Determine the (X, Y) coordinate at the center of the cell enclosing the given text.  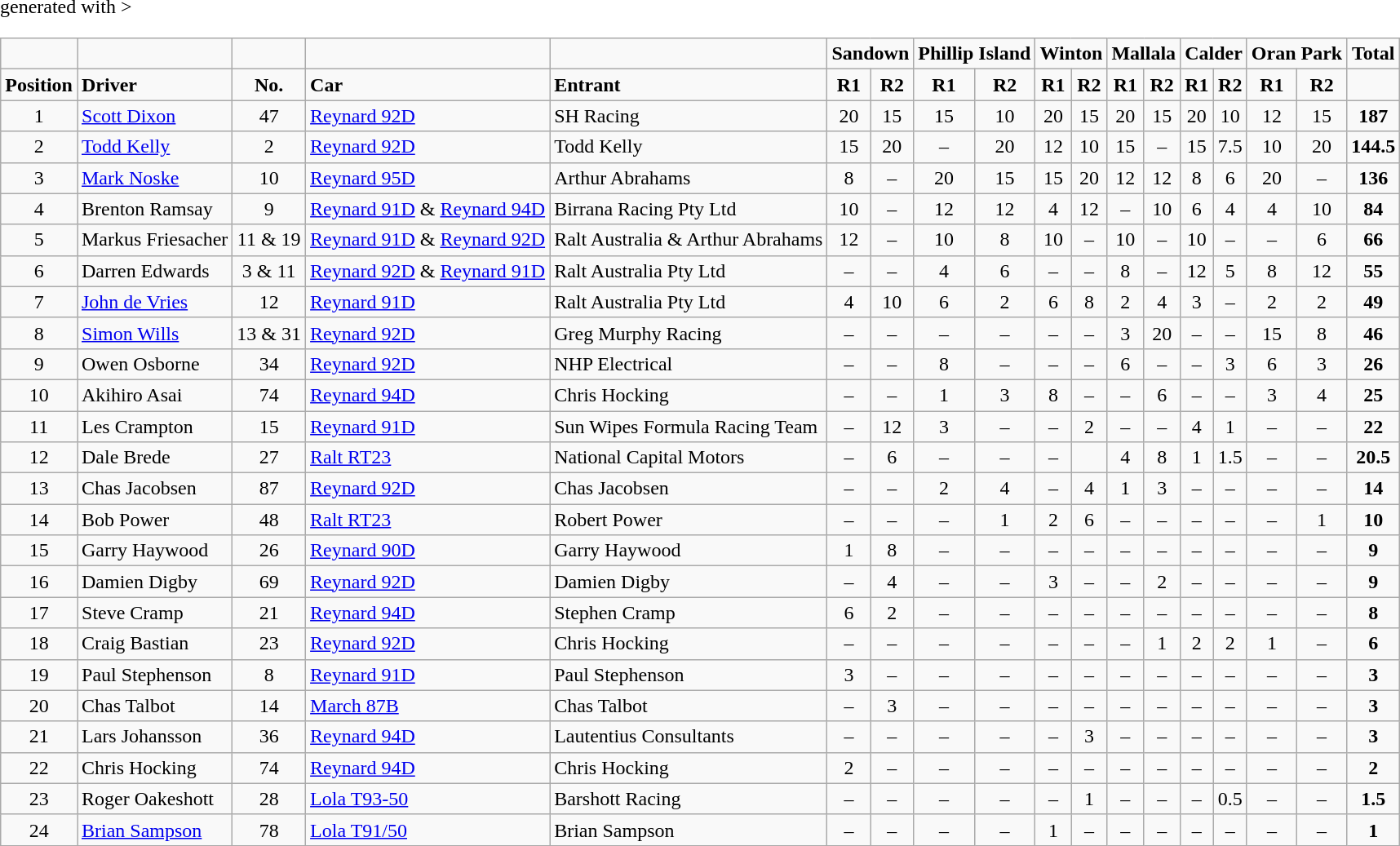
18 (39, 644)
March 87B (428, 706)
7.5 (1230, 147)
13 (39, 489)
Winton (1071, 54)
Total (1374, 54)
136 (1374, 178)
47 (269, 116)
Driver (154, 85)
46 (1374, 333)
Phillip Island (974, 54)
No. (269, 85)
13 & 31 (269, 333)
Steve Cramp (154, 613)
Position (39, 85)
Sun Wipes Formula Racing Team (689, 427)
SH Racing (689, 116)
34 (269, 364)
187 (1374, 116)
144.5 (1374, 147)
0.5 (1230, 799)
Barshott Racing (689, 799)
69 (269, 582)
Car (428, 85)
Entrant (689, 85)
Reynard 95D (428, 178)
Lars Johansson (154, 737)
Birrana Racing Pty Ltd (689, 209)
Markus Friesacher (154, 240)
Calder (1214, 54)
Reynard 92D & Reynard 91D (428, 271)
16 (39, 582)
Ralt Australia & Arthur Abrahams (689, 240)
28 (269, 799)
66 (1374, 240)
Simon Wills (154, 333)
John de Vries (154, 302)
87 (269, 489)
25 (1374, 395)
17 (39, 613)
Reynard 91D & Reynard 94D (428, 209)
7 (39, 302)
20.5 (1374, 458)
Brenton Ramsay (154, 209)
Reynard 91D & Reynard 92D (428, 240)
Lola T91/50 (428, 830)
78 (269, 830)
84 (1374, 209)
Bob Power (154, 520)
Scott Dixon (154, 116)
3 & 11 (269, 271)
Craig Bastian (154, 644)
Arthur Abrahams (689, 178)
49 (1374, 302)
Oran Park (1296, 54)
19 (39, 675)
11 (39, 427)
Les Crampton (154, 427)
36 (269, 737)
48 (269, 520)
Greg Murphy Racing (689, 333)
Owen Osborne (154, 364)
Mark Noske (154, 178)
Mallala (1144, 54)
Lautentius Consultants (689, 737)
Roger Oakeshott (154, 799)
27 (269, 458)
NHP Electrical (689, 364)
11 & 19 (269, 240)
55 (1374, 271)
Stephen Cramp (689, 613)
Dale Brede (154, 458)
Akihiro Asai (154, 395)
Lola T93-50 (428, 799)
Darren Edwards (154, 271)
Sandown (871, 54)
24 (39, 830)
National Capital Motors (689, 458)
Robert Power (689, 520)
Reynard 90D (428, 551)
